Scan for the cell matching the given text and deliver its (X, Y) coordinate at center. 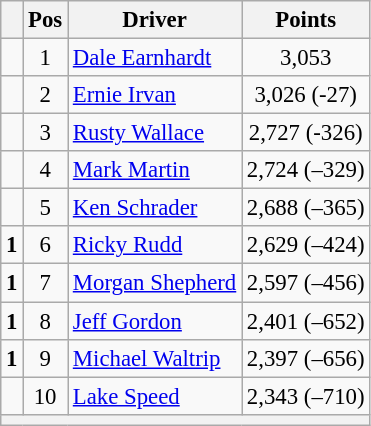
2 (46, 95)
Driver (155, 20)
Ernie Irvan (155, 95)
6 (46, 245)
8 (46, 321)
Dale Earnhardt (155, 58)
2,343 (–710) (306, 396)
2,724 (–329) (306, 170)
2,401 (–652) (306, 321)
Michael Waltrip (155, 358)
9 (46, 358)
3 (46, 133)
3,026 (-27) (306, 95)
5 (46, 208)
4 (46, 170)
7 (46, 283)
Pos (46, 20)
Morgan Shepherd (155, 283)
2,397 (–656) (306, 358)
2,629 (–424) (306, 245)
Lake Speed (155, 396)
Rusty Wallace (155, 133)
Ricky Rudd (155, 245)
Points (306, 20)
3,053 (306, 58)
Ken Schrader (155, 208)
Mark Martin (155, 170)
10 (46, 396)
2,597 (–456) (306, 283)
2,688 (–365) (306, 208)
2,727 (-326) (306, 133)
Jeff Gordon (155, 321)
